Scan for the cell matching the given text and deliver its (x, y) coordinate at center. 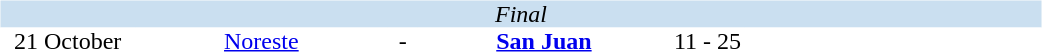
21 October (67, 42)
San Juan (544, 42)
Final (520, 14)
- (403, 42)
11 - 25 (707, 42)
Noreste (262, 42)
